Search for the cell housing the specified text and yield its (x, y) center coordinate. 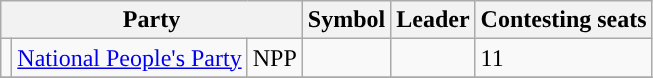
NPP (274, 58)
Symbol (346, 20)
11 (564, 58)
National People's Party (130, 58)
Contesting seats (564, 20)
Party (152, 20)
Leader (433, 20)
